Return the [x, y] coordinate for the center point of the cell that contains the specified text.  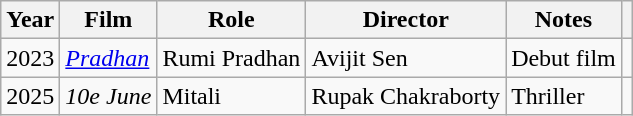
Rumi Pradhan [232, 58]
2023 [30, 58]
Film [108, 20]
Thriller [564, 96]
Role [232, 20]
2025 [30, 96]
Rupak Chakraborty [406, 96]
Director [406, 20]
Year [30, 20]
Avijit Sen [406, 58]
10e June [108, 96]
Debut film [564, 58]
Pradhan [108, 58]
Mitali [232, 96]
Notes [564, 20]
